Search for the cell housing the specified text and yield its [x, y] center coordinate. 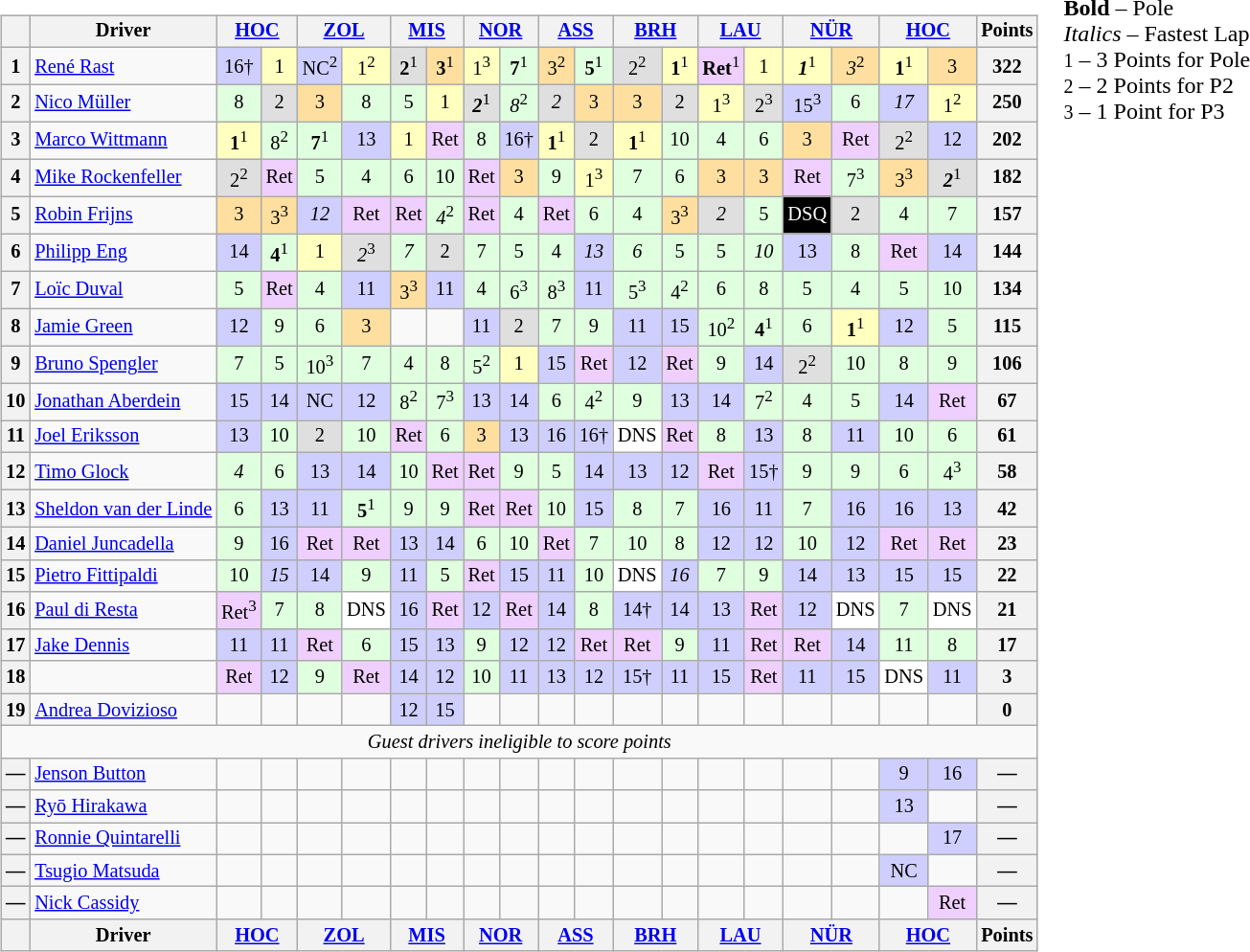
Mike Rockenfeller [123, 178]
106 [1007, 364]
0 [1007, 710]
Timo Glock [123, 471]
Loïc Duval [123, 289]
157 [1007, 215]
Guest drivers ineligible to score points [519, 742]
Daniel Juncadella [123, 543]
19 [15, 710]
72 [763, 402]
Marco Wittmann [123, 140]
Ronnie Quintarelli [123, 839]
115 [1007, 328]
67 [1007, 402]
Jenson Button [123, 774]
Jamie Green [123, 328]
58 [1007, 471]
Joel Eriksson [123, 437]
DSQ [807, 215]
Robin Frijns [123, 215]
Tsugio Matsuda [123, 871]
14† [637, 611]
31 [445, 65]
103 [320, 364]
144 [1007, 253]
102 [720, 328]
18 [15, 677]
René Rast [123, 65]
Paul di Resta [123, 611]
250 [1007, 103]
53 [637, 289]
Ret1 [720, 65]
Ryō Hirakawa [123, 806]
322 [1007, 65]
43 [952, 471]
83 [557, 289]
134 [1007, 289]
NC2 [320, 65]
Sheldon van der Linde [123, 508]
Andrea Dovizioso [123, 710]
Philipp Eng [123, 253]
Bruno Spengler [123, 364]
Jake Dennis [123, 646]
61 [1007, 437]
182 [1007, 178]
63 [519, 289]
Jonathan Aberdein [123, 402]
153 [807, 103]
Pietro Fittipaldi [123, 576]
Ret3 [239, 611]
52 [482, 364]
Nick Cassidy [123, 903]
202 [1007, 140]
Nico Müller [123, 103]
